Return [x, y] of the center of cell containing provided text 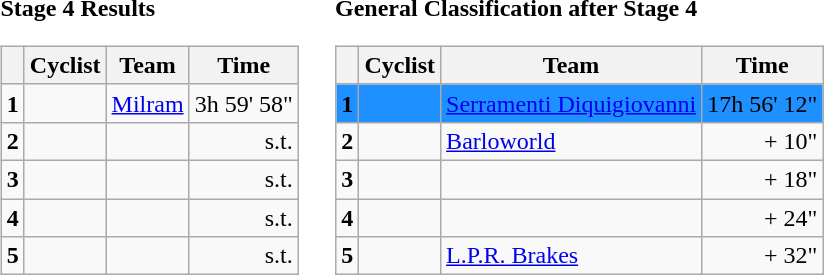
L.P.R. Brakes [572, 256]
+ 10" [762, 141]
+ 18" [762, 179]
+ 32" [762, 256]
17h 56' 12" [762, 103]
+ 24" [762, 217]
Milram [148, 103]
Barloworld [572, 141]
3h 59' 58" [244, 103]
Serramenti Diquigiovanni [572, 103]
